Find where the given text appears and provide that cell's center as (X, Y) coordinate. 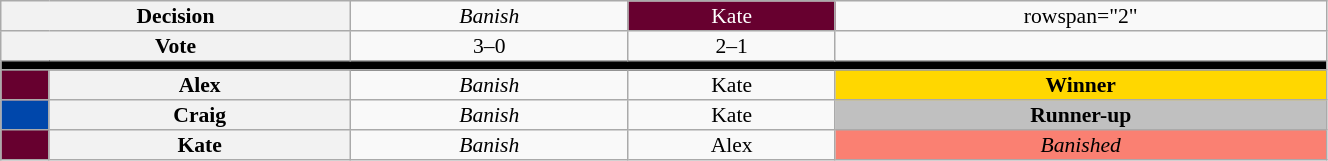
2–1 (732, 46)
Winner (1080, 86)
Craig (200, 115)
rowspan="2" (1080, 16)
Vote (176, 46)
Banished (1080, 145)
3–0 (489, 46)
Runner-up (1080, 115)
Decision (176, 16)
